Output the [X, Y] coordinate of the center of the cell containing the given text.  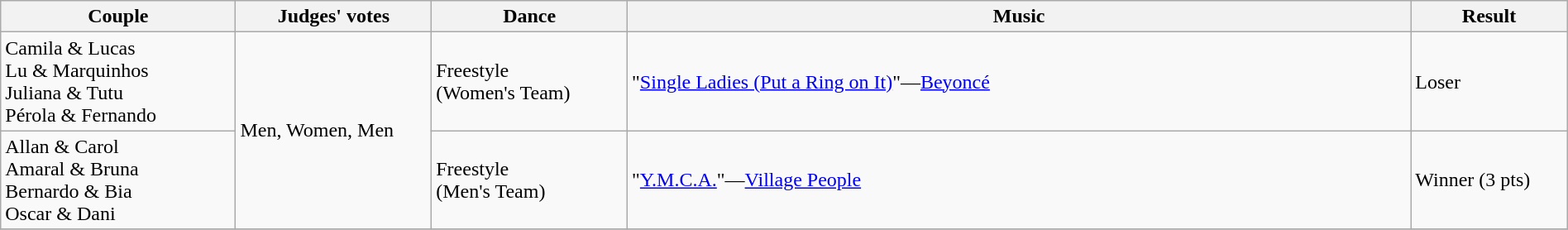
Loser [1489, 81]
Freestyle(Men's Team) [529, 180]
Music [1019, 17]
Camila & LucasLu & MarquinhosJuliana & TutuPérola & Fernando [118, 81]
Allan & CarolAmaral & BrunaBernardo & BiaOscar & Dani [118, 180]
Freestyle(Women's Team) [529, 81]
Dance [529, 17]
"Single Ladies (Put a Ring on It)"—Beyoncé [1019, 81]
Judges' votes [334, 17]
"Y.M.C.A."—Village People [1019, 180]
Men, Women, Men [334, 131]
Result [1489, 17]
Winner (3 pts) [1489, 180]
Couple [118, 17]
